Detect which cell encompasses the target text, then output its [X, Y] center coordinate. 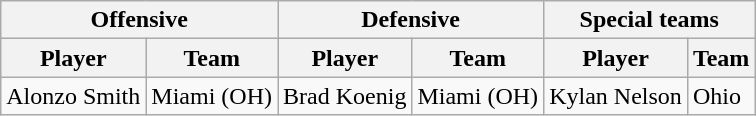
Kylan Nelson [616, 96]
Alonzo Smith [74, 96]
Offensive [140, 20]
Special teams [650, 20]
Brad Koenig [345, 96]
Ohio [721, 96]
Defensive [411, 20]
